Identify which cell holds the provided text, then report its (x, y) central coordinate. 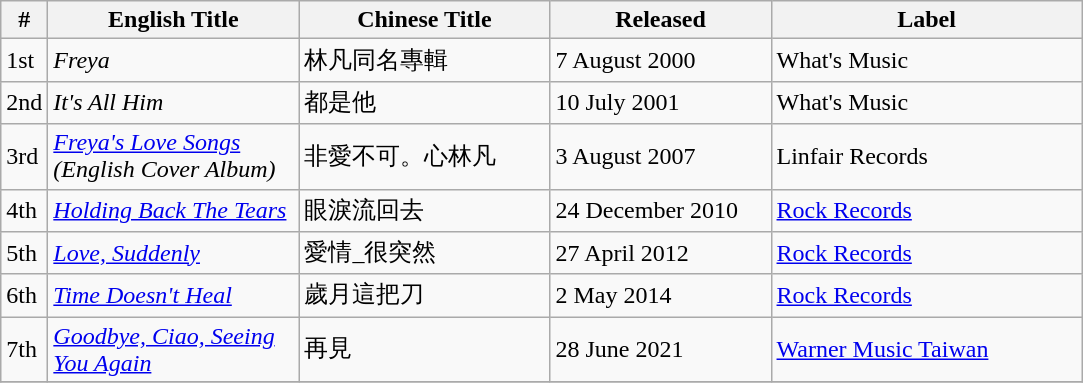
都是他 (424, 102)
4th (24, 210)
24 December 2010 (660, 210)
Holding Back The Tears (174, 210)
7 August 2000 (660, 60)
Released (660, 20)
7th (24, 350)
English Title (174, 20)
6th (24, 296)
愛情_很突然 (424, 254)
Warner Music Taiwan (926, 350)
非愛不可。心林凡 (424, 156)
28 June 2021 (660, 350)
10 July 2001 (660, 102)
眼淚流回去 (424, 210)
歲月這把刀 (424, 296)
1st (24, 60)
Time Doesn't Heal (174, 296)
再見 (424, 350)
5th (24, 254)
Freya (174, 60)
Linfair Records (926, 156)
3rd (24, 156)
2 May 2014 (660, 296)
Chinese Title (424, 20)
Goodbye, Ciao, Seeing You Again (174, 350)
3 August 2007 (660, 156)
Freya's Love Songs (English Cover Album) (174, 156)
Label (926, 20)
林凡同名專輯 (424, 60)
2nd (24, 102)
It's All Him (174, 102)
# (24, 20)
Love, Suddenly (174, 254)
27 April 2012 (660, 254)
